Find where the given text appears and provide that cell's center as [X, Y] coordinate. 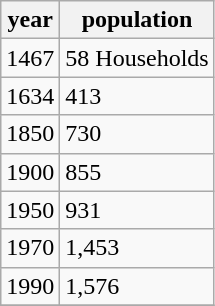
413 [137, 96]
1970 [30, 248]
931 [137, 210]
1467 [30, 58]
1,576 [137, 286]
year [30, 20]
1634 [30, 96]
730 [137, 134]
1950 [30, 210]
855 [137, 172]
1850 [30, 134]
1,453 [137, 248]
1900 [30, 172]
population [137, 20]
1990 [30, 286]
58 Households [137, 58]
